Determine the [x, y] coordinate at the center of the cell enclosing the given text.  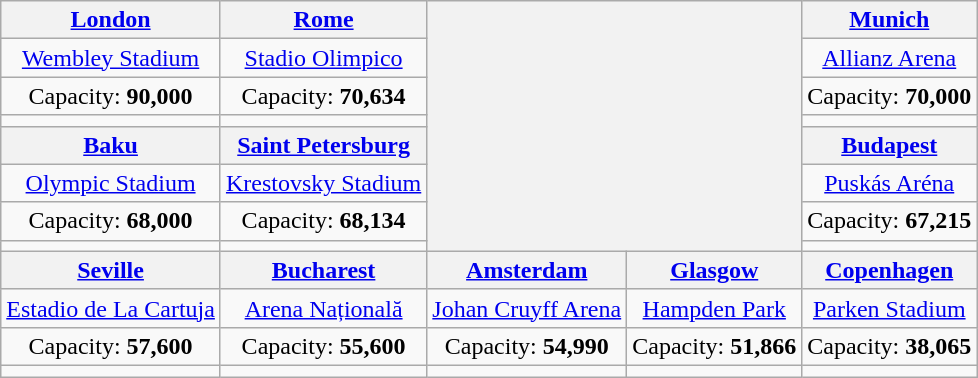
Saint Petersburg [323, 145]
Johan Cruyff Arena [527, 308]
Rome [323, 20]
Bucharest [323, 270]
Capacity: 51,866 [714, 346]
Capacity: 67,215 [890, 221]
Parken Stadium [890, 308]
Wembley Stadium [111, 58]
Capacity: 68,134 [323, 221]
Capacity: 70,634 [323, 96]
Budapest [890, 145]
Olympic Stadium [111, 183]
Stadio Olimpico [323, 58]
Krestovsky Stadium [323, 183]
Capacity: 90,000 [111, 96]
Baku [111, 145]
Capacity: 57,600 [111, 346]
Glasgow [714, 270]
Capacity: 38,065 [890, 346]
Capacity: 55,600 [323, 346]
Capacity: 68,000 [111, 221]
Seville [111, 270]
Capacity: 54,990 [527, 346]
Copenhagen [890, 270]
Puskás Aréna [890, 183]
Estadio de La Cartuja [111, 308]
London [111, 20]
Capacity: 70,000 [890, 96]
Hampden Park [714, 308]
Allianz Arena [890, 58]
Arena Națională [323, 308]
Amsterdam [527, 270]
Munich [890, 20]
